Return (x, y) of the center of cell containing provided text 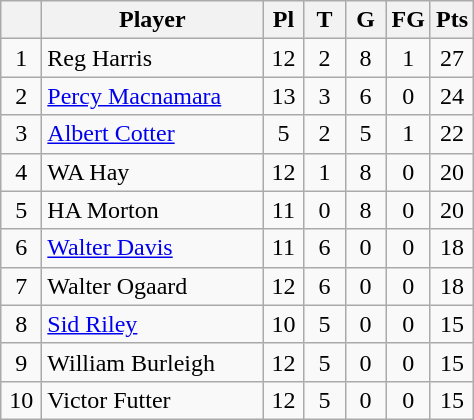
9 (22, 362)
22 (452, 134)
13 (284, 96)
4 (22, 172)
William Burleigh (152, 362)
FG (408, 20)
Percy Macnamara (152, 96)
7 (22, 286)
Albert Cotter (152, 134)
T (324, 20)
Reg Harris (152, 58)
24 (452, 96)
Pl (284, 20)
Victor Futter (152, 400)
Player (152, 20)
WA Hay (152, 172)
Pts (452, 20)
HA Morton (152, 210)
Sid Riley (152, 324)
27 (452, 58)
Walter Davis (152, 248)
G (366, 20)
Walter Ogaard (152, 286)
